Capture the cell that displays the provided text and extract its [x, y] central coordinate. 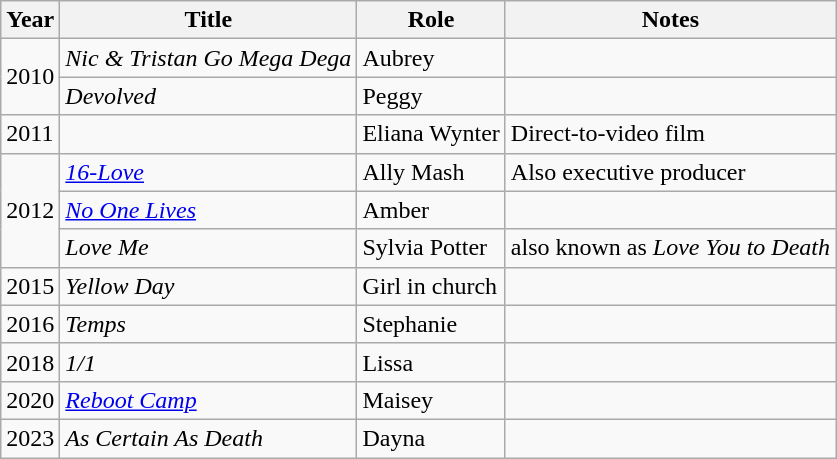
As Certain As Death [208, 438]
16-Love [208, 172]
Also executive producer [670, 172]
Nic & Tristan Go Mega Dega [208, 58]
Temps [208, 324]
Sylvia Potter [431, 248]
also known as Love You to Death [670, 248]
2011 [30, 134]
Year [30, 20]
2016 [30, 324]
Stephanie [431, 324]
Direct-to-video film [670, 134]
Aubrey [431, 58]
2018 [30, 362]
Reboot Camp [208, 400]
Eliana Wynter [431, 134]
Notes [670, 20]
2010 [30, 77]
Lissa [431, 362]
2020 [30, 400]
Role [431, 20]
Yellow Day [208, 286]
1/1 [208, 362]
Peggy [431, 96]
2015 [30, 286]
Love Me [208, 248]
Ally Mash [431, 172]
Dayna [431, 438]
No One Lives [208, 210]
Devolved [208, 96]
2012 [30, 210]
Girl in church [431, 286]
Maisey [431, 400]
2023 [30, 438]
Title [208, 20]
Amber [431, 210]
